Scan for the cell matching the given text and deliver its [X, Y] coordinate at center. 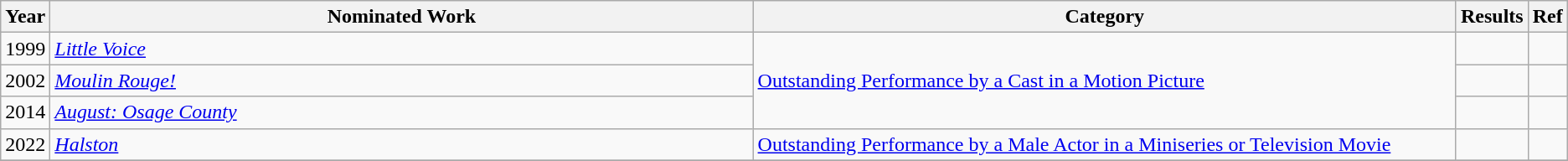
1999 [25, 49]
2022 [25, 144]
Results [1492, 17]
August: Osage County [402, 112]
2014 [25, 112]
Outstanding Performance by a Male Actor in a Miniseries or Television Movie [1104, 144]
Ref [1548, 17]
Outstanding Performance by a Cast in a Motion Picture [1104, 80]
Category [1104, 17]
Little Voice [402, 49]
Halston [402, 144]
Year [25, 17]
Nominated Work [402, 17]
2002 [25, 80]
Moulin Rouge! [402, 80]
